Find where the given text appears and provide that cell's center as (x, y) coordinate. 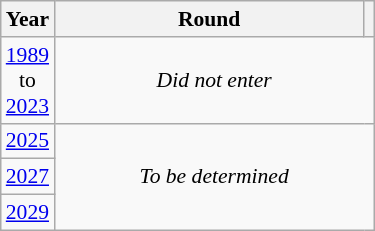
2025 (28, 141)
1989to2023 (28, 80)
Round (209, 19)
Year (28, 19)
Did not enter (214, 80)
2027 (28, 177)
2029 (28, 213)
To be determined (214, 176)
